Capture the cell that displays the provided text and extract its (X, Y) central coordinate. 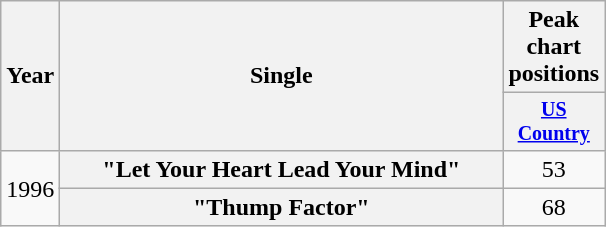
US Country (554, 122)
"Thump Factor" (282, 207)
Peak chartpositions (554, 47)
68 (554, 207)
"Let Your Heart Lead Your Mind" (282, 169)
53 (554, 169)
Single (282, 76)
Year (30, 76)
1996 (30, 188)
